Capture the cell that displays the provided text and extract its [X, Y] central coordinate. 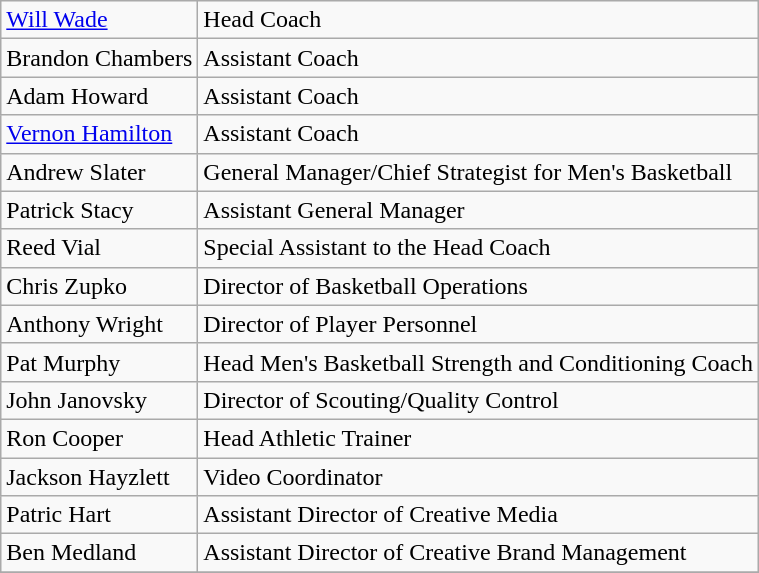
Assistant Director of Creative Media [478, 515]
Assistant Director of Creative Brand Management [478, 553]
Head Coach [478, 20]
Special Assistant to the Head Coach [478, 248]
Pat Murphy [100, 362]
General Manager/Chief Strategist for Men's Basketball [478, 172]
Video Coordinator [478, 477]
Head Athletic Trainer [478, 438]
Patric Hart [100, 515]
Jackson Hayzlett [100, 477]
Assistant General Manager [478, 210]
Vernon Hamilton [100, 134]
Andrew Slater [100, 172]
Ron Cooper [100, 438]
John Janovsky [100, 400]
Patrick Stacy [100, 210]
Anthony Wright [100, 324]
Ben Medland [100, 553]
Adam Howard [100, 96]
Director of Scouting/Quality Control [478, 400]
Chris Zupko [100, 286]
Reed Vial [100, 248]
Head Men's Basketball Strength and Conditioning Coach [478, 362]
Director of Player Personnel [478, 324]
Will Wade [100, 20]
Brandon Chambers [100, 58]
Director of Basketball Operations [478, 286]
